Scan for the cell matching the given text and deliver its (x, y) coordinate at center. 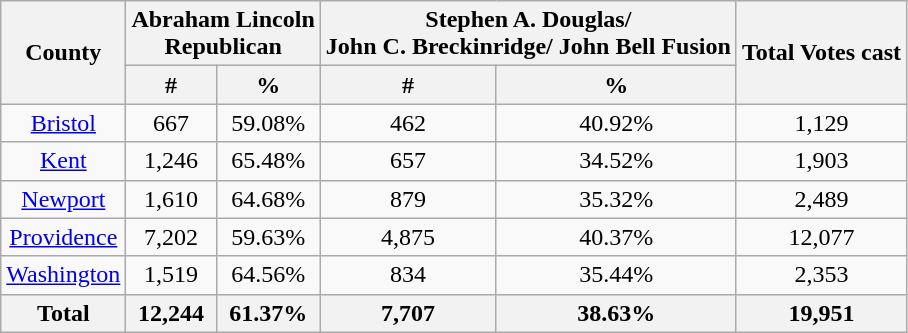
Bristol (64, 123)
1,246 (171, 161)
12,244 (171, 313)
462 (408, 123)
35.32% (616, 199)
Kent (64, 161)
59.08% (268, 123)
12,077 (821, 237)
35.44% (616, 275)
Washington (64, 275)
59.63% (268, 237)
1,903 (821, 161)
2,353 (821, 275)
667 (171, 123)
834 (408, 275)
40.37% (616, 237)
Providence (64, 237)
7,202 (171, 237)
64.56% (268, 275)
Total Votes cast (821, 52)
Newport (64, 199)
County (64, 52)
4,875 (408, 237)
61.37% (268, 313)
Stephen A. Douglas/John C. Breckinridge/ John Bell Fusion (528, 34)
34.52% (616, 161)
19,951 (821, 313)
38.63% (616, 313)
1,129 (821, 123)
40.92% (616, 123)
65.48% (268, 161)
Total (64, 313)
2,489 (821, 199)
879 (408, 199)
64.68% (268, 199)
1,610 (171, 199)
657 (408, 161)
Abraham LincolnRepublican (223, 34)
1,519 (171, 275)
7,707 (408, 313)
